Find where the given text appears and provide that cell's center as [X, Y] coordinate. 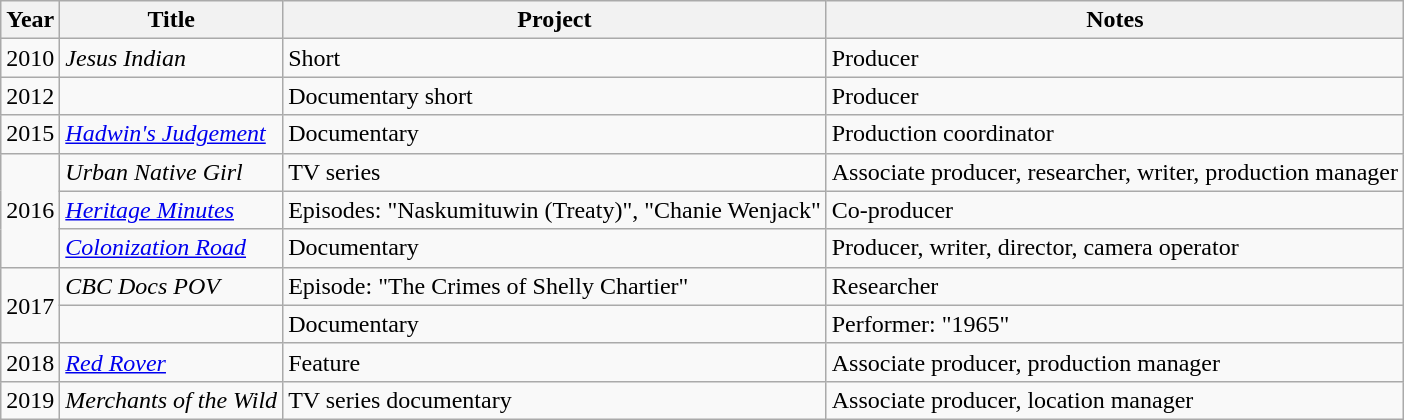
Episodes: "Naskumituwin (Treaty)", "Chanie Wenjack" [555, 210]
Co-producer [1114, 210]
Producer, writer, director, camera operator [1114, 248]
Title [172, 20]
Associate producer, production manager [1114, 362]
Year [30, 20]
Production coordinator [1114, 134]
Hadwin's Judgement [172, 134]
2016 [30, 210]
Merchants of the Wild [172, 400]
Heritage Minutes [172, 210]
Feature [555, 362]
2010 [30, 58]
TV series documentary [555, 400]
2018 [30, 362]
2015 [30, 134]
Jesus Indian [172, 58]
TV series [555, 172]
Performer: "1965" [1114, 324]
Notes [1114, 20]
2012 [30, 96]
Documentary short [555, 96]
Project [555, 20]
2019 [30, 400]
Colonization Road [172, 248]
Short [555, 58]
Episode: "The Crimes of Shelly Chartier" [555, 286]
Researcher [1114, 286]
CBC Docs POV [172, 286]
Associate producer, researcher, writer, production manager [1114, 172]
2017 [30, 305]
Red Rover [172, 362]
Associate producer, location manager [1114, 400]
Urban Native Girl [172, 172]
